Return (X, Y) of the center of cell containing provided text 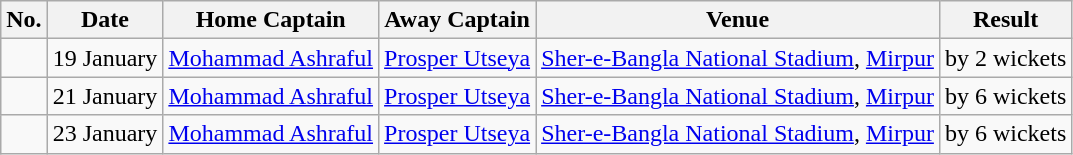
Venue (738, 20)
19 January (105, 58)
Away Captain (458, 20)
Result (1005, 20)
No. (24, 20)
by 2 wickets (1005, 58)
Date (105, 20)
21 January (105, 96)
Home Captain (271, 20)
23 January (105, 134)
